Search for the cell housing the specified text and yield its [x, y] center coordinate. 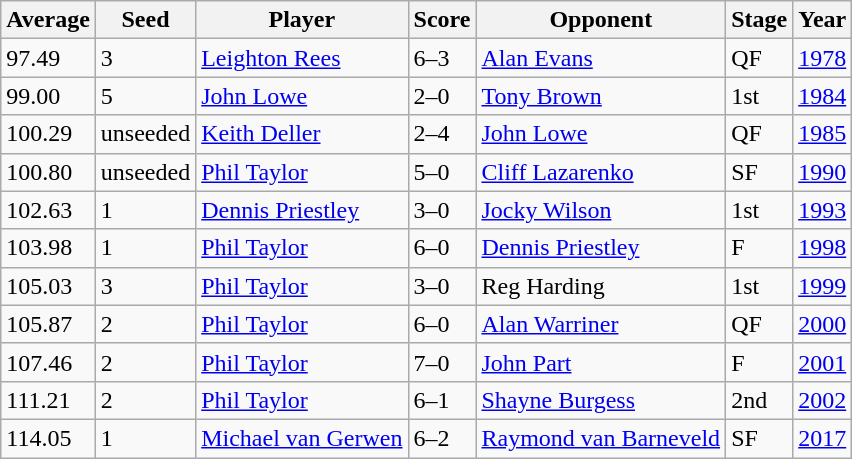
5–0 [442, 172]
1998 [822, 248]
6–3 [442, 58]
Reg Harding [601, 286]
1985 [822, 134]
1993 [822, 210]
Alan Warriner [601, 324]
Stage [760, 20]
1978 [822, 58]
1984 [822, 96]
7–0 [442, 362]
2–4 [442, 134]
Raymond van Barneveld [601, 438]
5 [145, 96]
2017 [822, 438]
John Part [601, 362]
Keith Deller [302, 134]
Opponent [601, 20]
6–1 [442, 400]
Seed [145, 20]
100.80 [48, 172]
Tony Brown [601, 96]
Shayne Burgess [601, 400]
1990 [822, 172]
6–2 [442, 438]
Average [48, 20]
Score [442, 20]
97.49 [48, 58]
105.87 [48, 324]
114.05 [48, 438]
105.03 [48, 286]
2001 [822, 362]
102.63 [48, 210]
107.46 [48, 362]
Cliff Lazarenko [601, 172]
2000 [822, 324]
Jocky Wilson [601, 210]
1999 [822, 286]
Player [302, 20]
Leighton Rees [302, 58]
99.00 [48, 96]
Michael van Gerwen [302, 438]
2002 [822, 400]
103.98 [48, 248]
2–0 [442, 96]
2nd [760, 400]
111.21 [48, 400]
100.29 [48, 134]
Alan Evans [601, 58]
Year [822, 20]
